Identify which cell holds the provided text, then report its [X, Y] central coordinate. 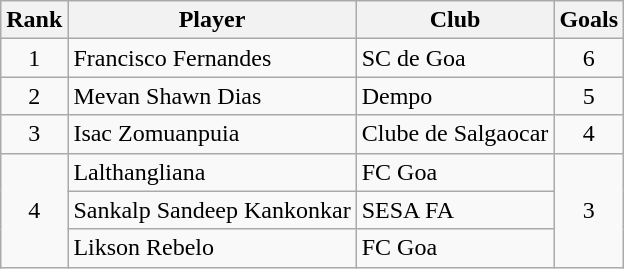
Rank [34, 20]
6 [589, 58]
1 [34, 58]
Likson Rebelo [212, 248]
Player [212, 20]
Lalthangliana [212, 172]
Club [455, 20]
Sankalp Sandeep Kankonkar [212, 210]
Goals [589, 20]
Mevan Shawn Dias [212, 96]
5 [589, 96]
2 [34, 96]
Isac Zomuanpuia [212, 134]
Francisco Fernandes [212, 58]
Clube de Salgaocar [455, 134]
SC de Goa [455, 58]
Dempo [455, 96]
SESA FA [455, 210]
